Return [x, y] of the center of cell containing provided text 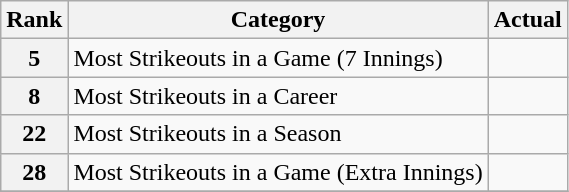
5 [34, 58]
28 [34, 172]
Most Strikeouts in a Game (Extra Innings) [278, 172]
22 [34, 134]
Rank [34, 20]
Actual [528, 20]
Most Strikeouts in a Game (7 Innings) [278, 58]
Most Strikeouts in a Career [278, 96]
Most Strikeouts in a Season [278, 134]
8 [34, 96]
Category [278, 20]
